From the cell containing the given text, extract its center point as [x, y] coordinate. 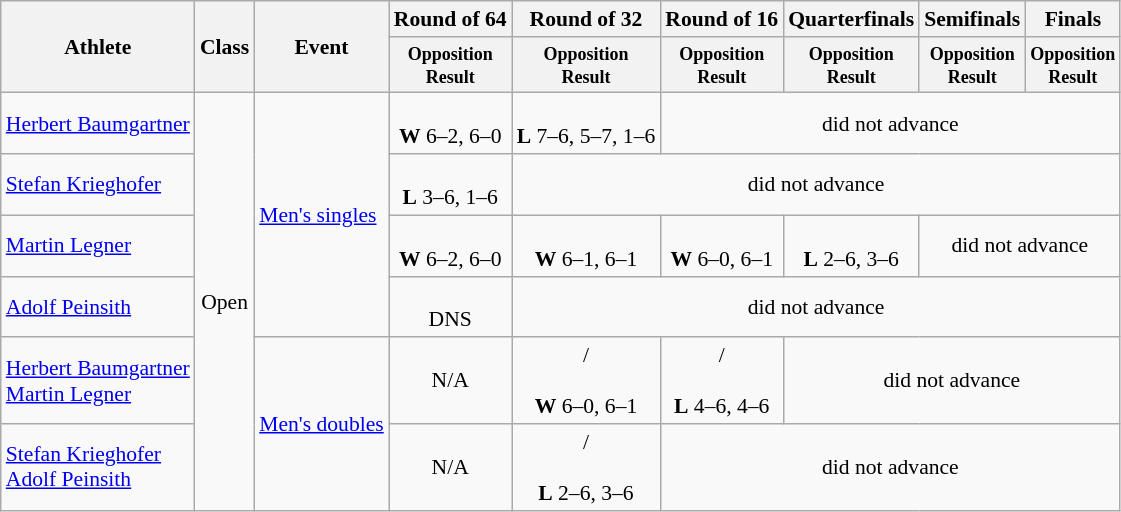
L 7–6, 5–7, 1–6 [586, 124]
L 3–6, 1–6 [450, 184]
W 6–1, 6–1 [586, 246]
/ L 4–6, 4–6 [722, 382]
W 6–0, 6–1 [722, 246]
Athlete [98, 47]
Quarterfinals [851, 19]
L 2–6, 3–6 [851, 246]
DNS [450, 306]
Men's doubles [322, 424]
Round of 16 [722, 19]
/ W 6–0, 6–1 [586, 382]
Finals [1072, 19]
/ L 2–6, 3–6 [586, 468]
Men's singles [322, 215]
Semifinals [972, 19]
Round of 32 [586, 19]
Stefan Krieghofer Adolf Peinsith [98, 468]
Adolf Peinsith [98, 306]
Herbert Baumgartner [98, 124]
Round of 64 [450, 19]
Stefan Krieghofer [98, 184]
Martin Legner [98, 246]
Open [224, 302]
Event [322, 47]
Class [224, 47]
Herbert Baumgartner Martin Legner [98, 382]
